Identify which cell holds the provided text, then report its [X, Y] central coordinate. 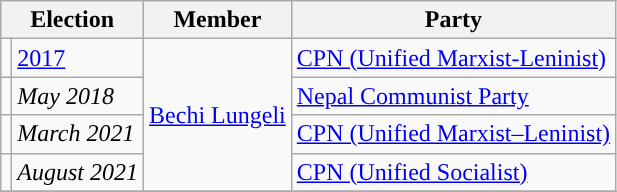
Election [72, 20]
August 2021 [78, 172]
CPN (Unified Marxist–Leninist) [453, 134]
May 2018 [78, 96]
Party [453, 20]
Nepal Communist Party [453, 96]
CPN (Unified Marxist-Leninist) [453, 58]
March 2021 [78, 134]
CPN (Unified Socialist) [453, 172]
2017 [78, 58]
Bechi Lungeli [218, 115]
Member [218, 20]
